Provide the (x, y) coordinate of the cell's center where the given text is located.  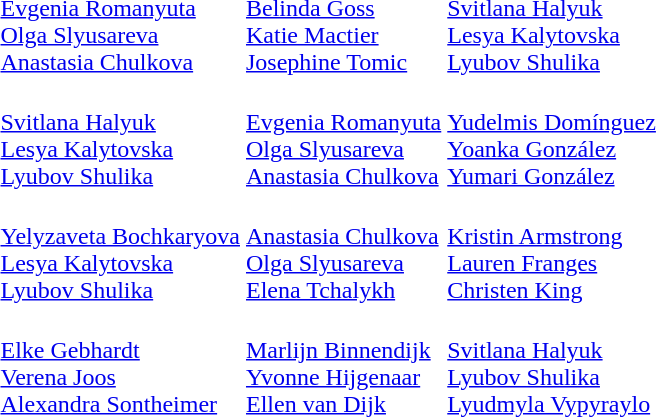
Anastasia ChulkovaOlga SlyusarevaElena Tchalykh (343, 250)
Evgenia RomanyutaOlga SlyusarevaAnastasia Chulkova (343, 136)
